Find where the given text appears and provide that cell's center as (x, y) coordinate. 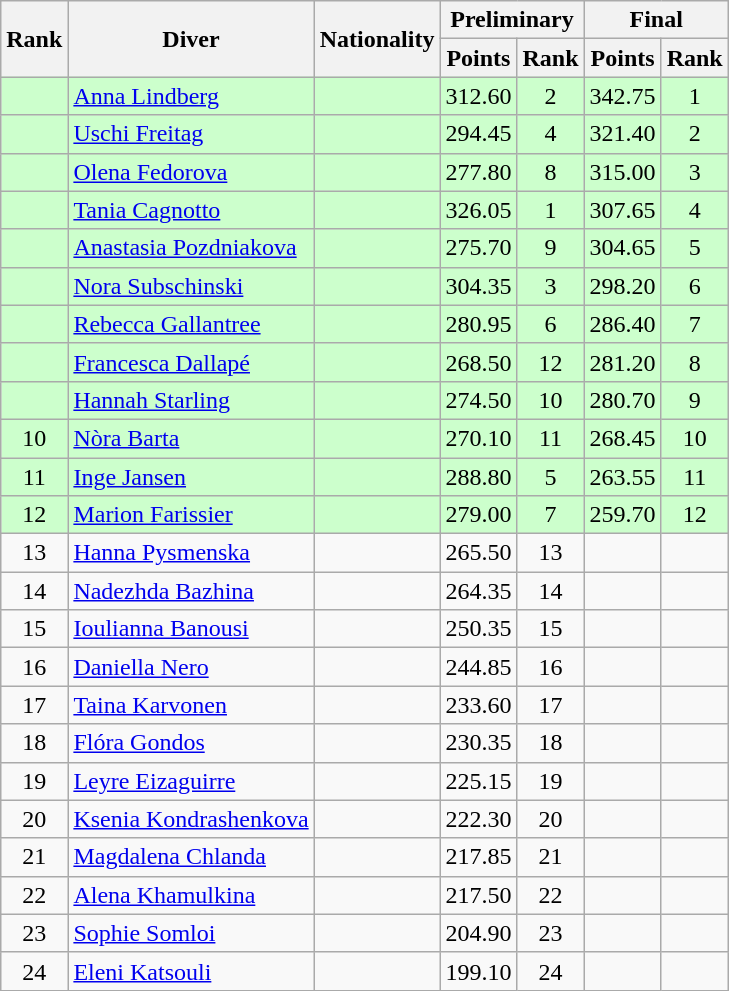
280.70 (622, 400)
Ioulianna Banousi (191, 629)
279.00 (478, 515)
Nòra Barta (191, 438)
280.95 (478, 324)
270.10 (478, 438)
307.65 (622, 210)
304.65 (622, 248)
217.50 (478, 895)
244.85 (478, 667)
222.30 (478, 819)
326.05 (478, 210)
286.40 (622, 324)
274.50 (478, 400)
Alena Khamulkina (191, 895)
199.10 (478, 971)
Leyre Eizaguirre (191, 781)
Olena Fedorova (191, 172)
288.80 (478, 477)
Anastasia Pozdniakova (191, 248)
264.35 (478, 591)
263.55 (622, 477)
204.90 (478, 933)
Final (656, 20)
Taina Karvonen (191, 705)
265.50 (478, 553)
233.60 (478, 705)
Inge Jansen (191, 477)
268.50 (478, 362)
230.35 (478, 743)
Uschi Freitag (191, 134)
225.15 (478, 781)
217.85 (478, 857)
Flóra Gondos (191, 743)
312.60 (478, 96)
Preliminary (512, 20)
Eleni Katsouli (191, 971)
304.35 (478, 286)
Hanna Pysmenska (191, 553)
Nora Subschinski (191, 286)
Hannah Starling (191, 400)
298.20 (622, 286)
Diver (191, 39)
Francesca Dallapé (191, 362)
321.40 (622, 134)
268.45 (622, 438)
Nationality (377, 39)
Anna Lindberg (191, 96)
Daniella Nero (191, 667)
Nadezhda Bazhina (191, 591)
315.00 (622, 172)
Tania Cagnotto (191, 210)
250.35 (478, 629)
Marion Farissier (191, 515)
342.75 (622, 96)
Magdalena Chlanda (191, 857)
275.70 (478, 248)
Rebecca Gallantree (191, 324)
281.20 (622, 362)
Sophie Somloi (191, 933)
294.45 (478, 134)
259.70 (622, 515)
Ksenia Kondrashenkova (191, 819)
277.80 (478, 172)
